Determine the [x, y] coordinate at the center of the cell enclosing the given text.  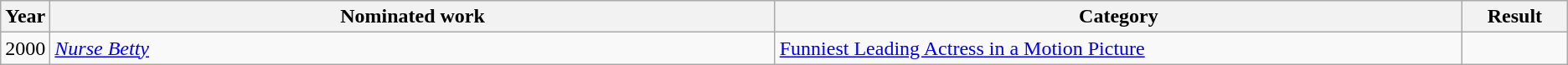
Category [1118, 17]
2000 [25, 48]
Nominated work [412, 17]
Result [1515, 17]
Year [25, 17]
Nurse Betty [412, 48]
Funniest Leading Actress in a Motion Picture [1118, 48]
